Determine the [X, Y] coordinate at the center of the cell enclosing the given text.  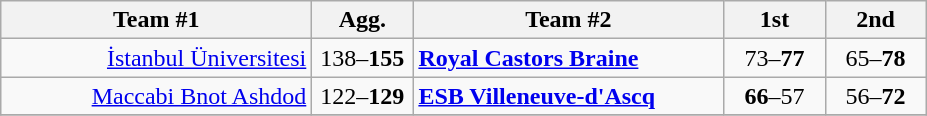
ESB Villeneuve-d'Ascq [568, 96]
73–77 [774, 58]
Royal Castors Braine [568, 58]
1st [774, 20]
65–78 [876, 58]
122–129 [362, 96]
2nd [876, 20]
56–72 [876, 96]
Agg. [362, 20]
Team #2 [568, 20]
Team #1 [156, 20]
66–57 [774, 96]
Maccabi Bnot Ashdod [156, 96]
138–155 [362, 58]
İstanbul Üniversitesi [156, 58]
